Identify which cell holds the provided text, then report its [X, Y] central coordinate. 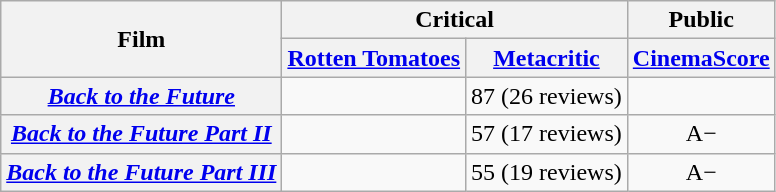
Film [142, 39]
CinemaScore [701, 58]
Metacritic [547, 58]
Public [701, 20]
Back to the Future [142, 96]
Back to the Future Part II [142, 134]
Critical [454, 20]
Rotten Tomatoes [374, 58]
55 (19 reviews) [547, 172]
87 (26 reviews) [547, 96]
57 (17 reviews) [547, 134]
Back to the Future Part III [142, 172]
